Detect which cell encompasses the target text, then output its (x, y) center coordinate. 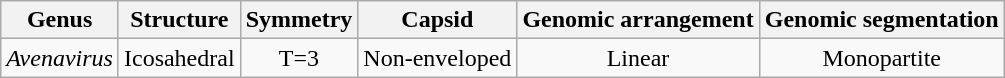
Avenavirus (60, 58)
Structure (179, 20)
Linear (638, 58)
T=3 (299, 58)
Genomic segmentation (882, 20)
Capsid (438, 20)
Genus (60, 20)
Non-enveloped (438, 58)
Monopartite (882, 58)
Icosahedral (179, 58)
Genomic arrangement (638, 20)
Symmetry (299, 20)
